Return (X, Y) of the center of cell containing provided text 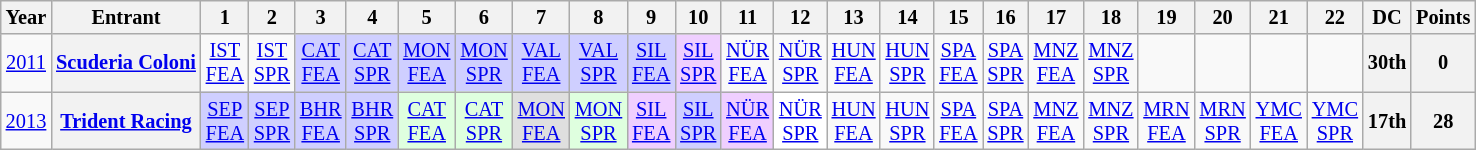
13 (854, 17)
1 (225, 17)
ISTFEA (225, 63)
VALSPR (598, 63)
10 (698, 17)
2011 (26, 63)
9 (651, 17)
22 (1335, 17)
5 (426, 17)
17th (1387, 121)
16 (1005, 17)
3 (321, 17)
BHRFEA (321, 121)
14 (907, 17)
0 (1443, 63)
SEPSPR (272, 121)
18 (1110, 17)
2 (272, 17)
11 (748, 17)
21 (1279, 17)
YMCSPR (1335, 121)
19 (1166, 17)
YMCFEA (1279, 121)
Points (1443, 17)
30th (1387, 63)
17 (1056, 17)
BHRSPR (372, 121)
MRNFEA (1166, 121)
20 (1223, 17)
Scuderia Coloni (126, 63)
VALFEA (542, 63)
7 (542, 17)
15 (958, 17)
ISTSPR (272, 63)
2013 (26, 121)
MRNSPR (1223, 121)
Year (26, 17)
28 (1443, 121)
DC (1387, 17)
Entrant (126, 17)
6 (484, 17)
4 (372, 17)
Trident Racing (126, 121)
8 (598, 17)
SEPFEA (225, 121)
12 (800, 17)
